Return [x, y] of the center of cell containing provided text 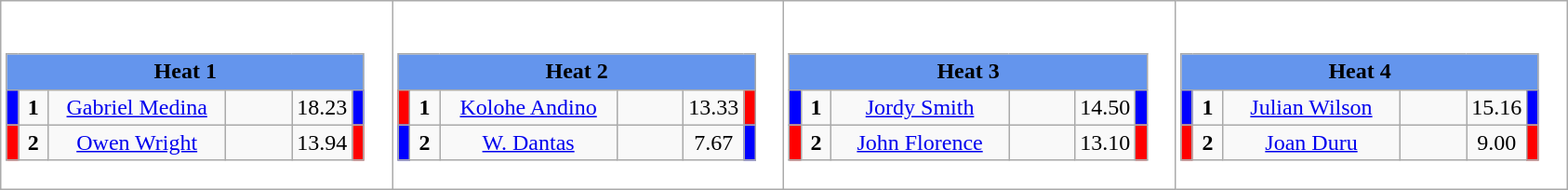
9.00 [1497, 142]
W. Dantas [528, 142]
John Florence [921, 142]
Gabriel Medina [138, 107]
7.67 [714, 142]
Owen Wright [138, 142]
13.33 [714, 107]
Heat 4 1 Julian Wilson 15.16 2 Joan Duru 9.00 [1371, 95]
15.16 [1497, 107]
Jordy Smith [921, 107]
Heat 2 1 Kolohe Andino 13.33 2 W. Dantas 7.67 [588, 95]
13.10 [1105, 142]
Heat 1 [185, 72]
14.50 [1105, 107]
Heat 3 [968, 72]
13.94 [322, 142]
Kolohe Andino [528, 107]
Heat 3 1 Jordy Smith 14.50 2 John Florence 13.10 [980, 95]
Heat 4 [1360, 72]
Joan Duru [1311, 142]
Julian Wilson [1311, 107]
Heat 2 [577, 72]
18.23 [322, 107]
Heat 1 1 Gabriel Medina 18.23 2 Owen Wright 13.94 [197, 95]
